Extract the [x, y] coordinate from the center of the cell holding the provided text.  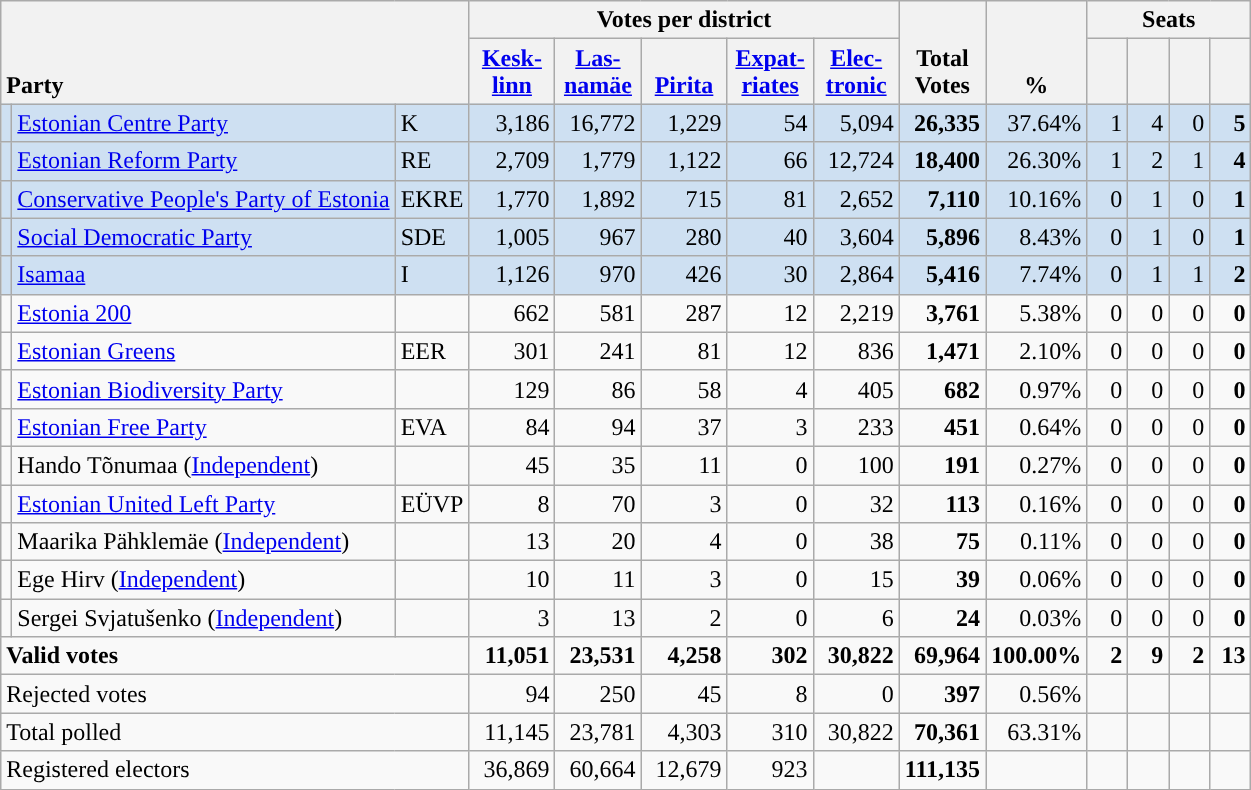
75 [942, 542]
111,135 [942, 770]
10 [512, 580]
86 [598, 389]
% [1036, 52]
302 [770, 656]
1,779 [598, 161]
0.16% [1036, 503]
K [432, 123]
2.10% [1036, 351]
Votes per district [684, 20]
100 [856, 465]
Ege Hirv (Independent) [204, 580]
967 [598, 237]
715 [684, 199]
1,126 [512, 275]
60,664 [598, 770]
241 [598, 351]
4,258 [684, 656]
EÜVP [432, 503]
2,219 [856, 313]
1,770 [512, 199]
451 [942, 427]
Estonian Biodiversity Party [204, 389]
36,869 [512, 770]
12,724 [856, 161]
54 [770, 123]
EER [432, 351]
1,471 [942, 351]
38 [856, 542]
Sergei Svjatušenko (Independent) [204, 618]
Estonian Centre Party [204, 123]
30 [770, 275]
426 [684, 275]
24 [942, 618]
Rejected votes [235, 694]
Pirita [684, 72]
RE [432, 161]
100.00% [1036, 656]
3,761 [942, 313]
10.16% [1036, 199]
310 [770, 732]
Seats [1169, 20]
Estonian United Left Party [204, 503]
970 [598, 275]
3,186 [512, 123]
16,772 [598, 123]
Estonia 200 [204, 313]
397 [942, 694]
20 [598, 542]
32 [856, 503]
301 [512, 351]
113 [942, 503]
37 [684, 427]
Registered electors [235, 770]
5 [1230, 123]
15 [856, 580]
66 [770, 161]
280 [684, 237]
Party [235, 52]
Total polled [235, 732]
23,531 [598, 656]
23,781 [598, 732]
63.31% [1036, 732]
1,122 [684, 161]
682 [942, 389]
11,051 [512, 656]
Isamaa [204, 275]
Social Democratic Party [204, 237]
39 [942, 580]
Total Votes [942, 52]
0.64% [1036, 427]
7,110 [942, 199]
4,303 [684, 732]
35 [598, 465]
40 [770, 237]
37.64% [1036, 123]
923 [770, 770]
836 [856, 351]
Valid votes [235, 656]
Las- namäe [598, 72]
84 [512, 427]
0.56% [1036, 694]
Estonian Reform Party [204, 161]
Elec- tronic [856, 72]
5,416 [942, 275]
191 [942, 465]
0.97% [1036, 389]
8.43% [1036, 237]
129 [512, 389]
Maarika Pähklemäe (Independent) [204, 542]
3,604 [856, 237]
0.27% [1036, 465]
SDE [432, 237]
0.06% [1036, 580]
2,864 [856, 275]
26.30% [1036, 161]
0.11% [1036, 542]
1,005 [512, 237]
Estonian Free Party [204, 427]
1,892 [598, 199]
5,896 [942, 237]
18,400 [942, 161]
12,679 [684, 770]
Conservative People's Party of Estonia [204, 199]
5,094 [856, 123]
287 [684, 313]
2,709 [512, 161]
58 [684, 389]
7.74% [1036, 275]
9 [1148, 656]
5.38% [1036, 313]
1,229 [684, 123]
I [432, 275]
EKRE [432, 199]
26,335 [942, 123]
Kesk- linn [512, 72]
Estonian Greens [204, 351]
Hando Tõnumaa (Independent) [204, 465]
662 [512, 313]
11,145 [512, 732]
405 [856, 389]
233 [856, 427]
70 [598, 503]
Expat- riates [770, 72]
2,652 [856, 199]
69,964 [942, 656]
581 [598, 313]
70,361 [942, 732]
250 [598, 694]
0.03% [1036, 618]
6 [856, 618]
EVA [432, 427]
